For the text-containing cell, return its midpoint in (X, Y) coordinate format. 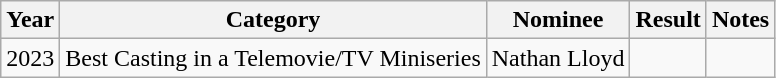
Notes (740, 20)
Nominee (558, 20)
Best Casting in a Telemovie/TV Miniseries (273, 58)
Year (30, 20)
Result (668, 20)
2023 (30, 58)
Nathan Lloyd (558, 58)
Category (273, 20)
